From the cell containing the given text, extract its center point as [X, Y] coordinate. 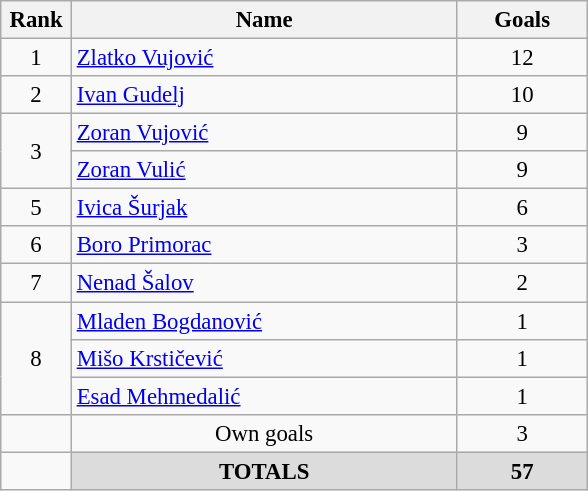
Esad Mehmedalić [264, 396]
Ivan Gudelj [264, 95]
Rank [36, 20]
TOTALS [264, 471]
7 [36, 283]
Mladen Bogdanović [264, 321]
5 [36, 208]
Nenad Šalov [264, 283]
Boro Primorac [264, 245]
Own goals [264, 433]
Mišo Krstičević [264, 358]
Zlatko Vujović [264, 58]
Goals [522, 20]
57 [522, 471]
10 [522, 95]
12 [522, 58]
Zoran Vujović [264, 133]
8 [36, 358]
Zoran Vulić [264, 170]
Name [264, 20]
Ivica Šurjak [264, 208]
